Return the (x, y) coordinate for the center point of the cell that contains the specified text.  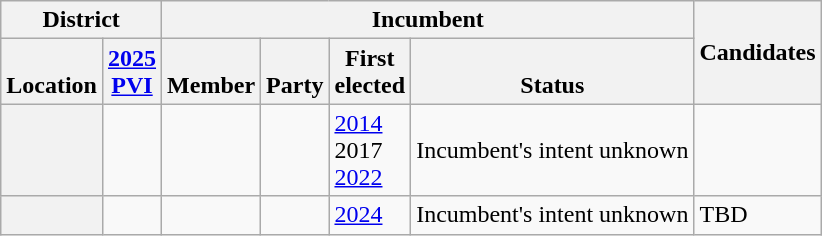
Location (52, 72)
Firstelected (370, 72)
Incumbent (428, 20)
2025PVI (132, 72)
TBD (758, 215)
District (82, 20)
Candidates (758, 52)
Party (295, 72)
Status (552, 72)
2024 (370, 215)
20142017 2022 (370, 150)
Member (212, 72)
